Find where the given text appears and provide that cell's center as (x, y) coordinate. 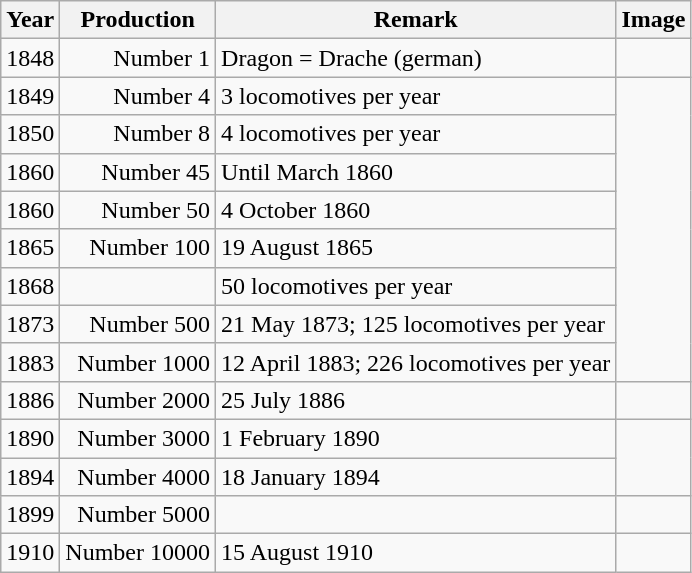
Number 3000 (138, 438)
Year (30, 20)
1848 (30, 58)
1873 (30, 324)
1890 (30, 438)
Number 4 (138, 96)
Until March 1860 (416, 172)
1894 (30, 477)
1868 (30, 286)
12 April 1883; 226 locomotives per year (416, 362)
1849 (30, 96)
21 May 1873; 125 locomotives per year (416, 324)
Production (138, 20)
4 locomotives per year (416, 134)
25 July 1886 (416, 400)
Number 5000 (138, 515)
Number 10000 (138, 553)
15 August 1910 (416, 553)
Dragon = Drache (german) (416, 58)
1910 (30, 553)
Number 50 (138, 210)
Number 4000 (138, 477)
Image (654, 20)
50 locomotives per year (416, 286)
1 February 1890 (416, 438)
3 locomotives per year (416, 96)
1886 (30, 400)
1850 (30, 134)
1865 (30, 248)
18 January 1894 (416, 477)
Number 45 (138, 172)
Number 500 (138, 324)
Number 2000 (138, 400)
Number 8 (138, 134)
4 October 1860 (416, 210)
Number 1000 (138, 362)
Number 100 (138, 248)
Number 1 (138, 58)
1899 (30, 515)
Remark (416, 20)
1883 (30, 362)
19 August 1865 (416, 248)
